For the text-containing cell, return its midpoint in (x, y) coordinate format. 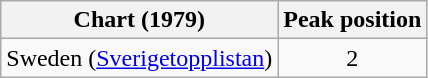
Sweden (Sverigetopplistan) (140, 58)
Peak position (352, 20)
2 (352, 58)
Chart (1979) (140, 20)
